Scan for the cell matching the given text and deliver its [X, Y] coordinate at center. 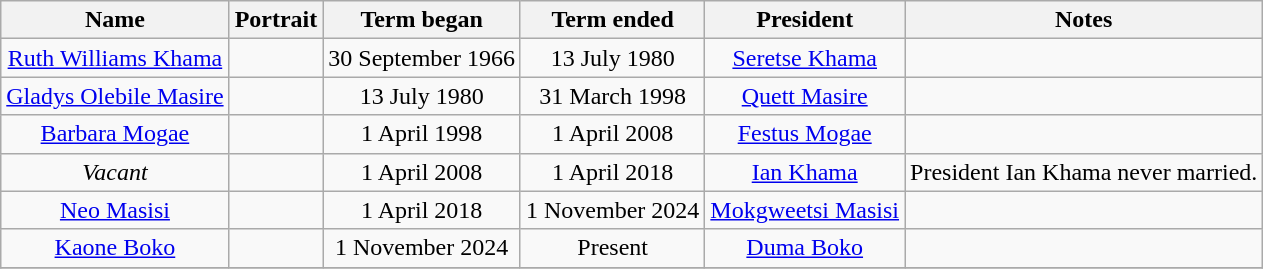
Mokgweetsi Masisi [805, 210]
1 April 1998 [422, 134]
Present [612, 248]
Seretse Khama [805, 58]
Quett Masire [805, 96]
Duma Boko [805, 248]
Notes [1084, 20]
Gladys Olebile Masire [115, 96]
Festus Mogae [805, 134]
Term began [422, 20]
Ian Khama [805, 172]
Ruth Williams Khama [115, 58]
Kaone Boko [115, 248]
Portrait [276, 20]
Name [115, 20]
Barbara Mogae [115, 134]
30 September 1966 [422, 58]
Vacant [115, 172]
31 March 1998 [612, 96]
President [805, 20]
Term ended [612, 20]
Neo Masisi [115, 210]
President Ian Khama never married. [1084, 172]
